Return [X, Y] of the center of cell containing provided text 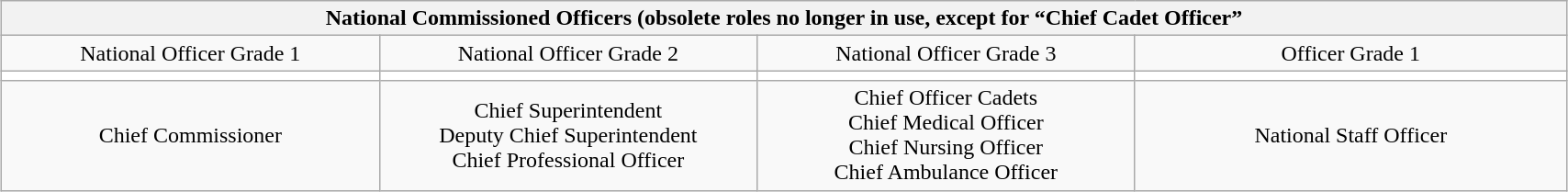
Officer Grade 1 [1350, 53]
Chief SuperintendentDeputy Chief SuperintendentChief Professional Officer [568, 136]
National Officer Grade 3 [946, 53]
Chief Officer CadetsChief Medical OfficerChief Nursing OfficerChief Ambulance Officer [946, 136]
National Commissioned Officers (obsolete roles no longer in use, except for “Chief Cadet Officer” [784, 18]
National Officer Grade 2 [568, 53]
Chief Commissioner [191, 136]
National Staff Officer [1350, 136]
National Officer Grade 1 [191, 53]
